Capture the cell that displays the provided text and extract its [X, Y] central coordinate. 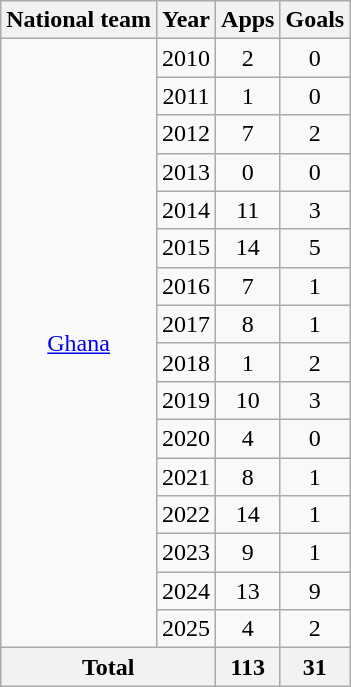
Apps [248, 20]
National team [79, 20]
2011 [186, 96]
2015 [186, 248]
2017 [186, 324]
2020 [186, 438]
113 [248, 667]
10 [248, 400]
2022 [186, 515]
2018 [186, 362]
2016 [186, 286]
2010 [186, 58]
13 [248, 591]
Total [108, 667]
Goals [315, 20]
2019 [186, 400]
2021 [186, 477]
Ghana [79, 344]
2025 [186, 629]
31 [315, 667]
2024 [186, 591]
2023 [186, 553]
2013 [186, 172]
2012 [186, 134]
Year [186, 20]
2014 [186, 210]
11 [248, 210]
5 [315, 248]
